Capture the cell that displays the provided text and extract its [X, Y] central coordinate. 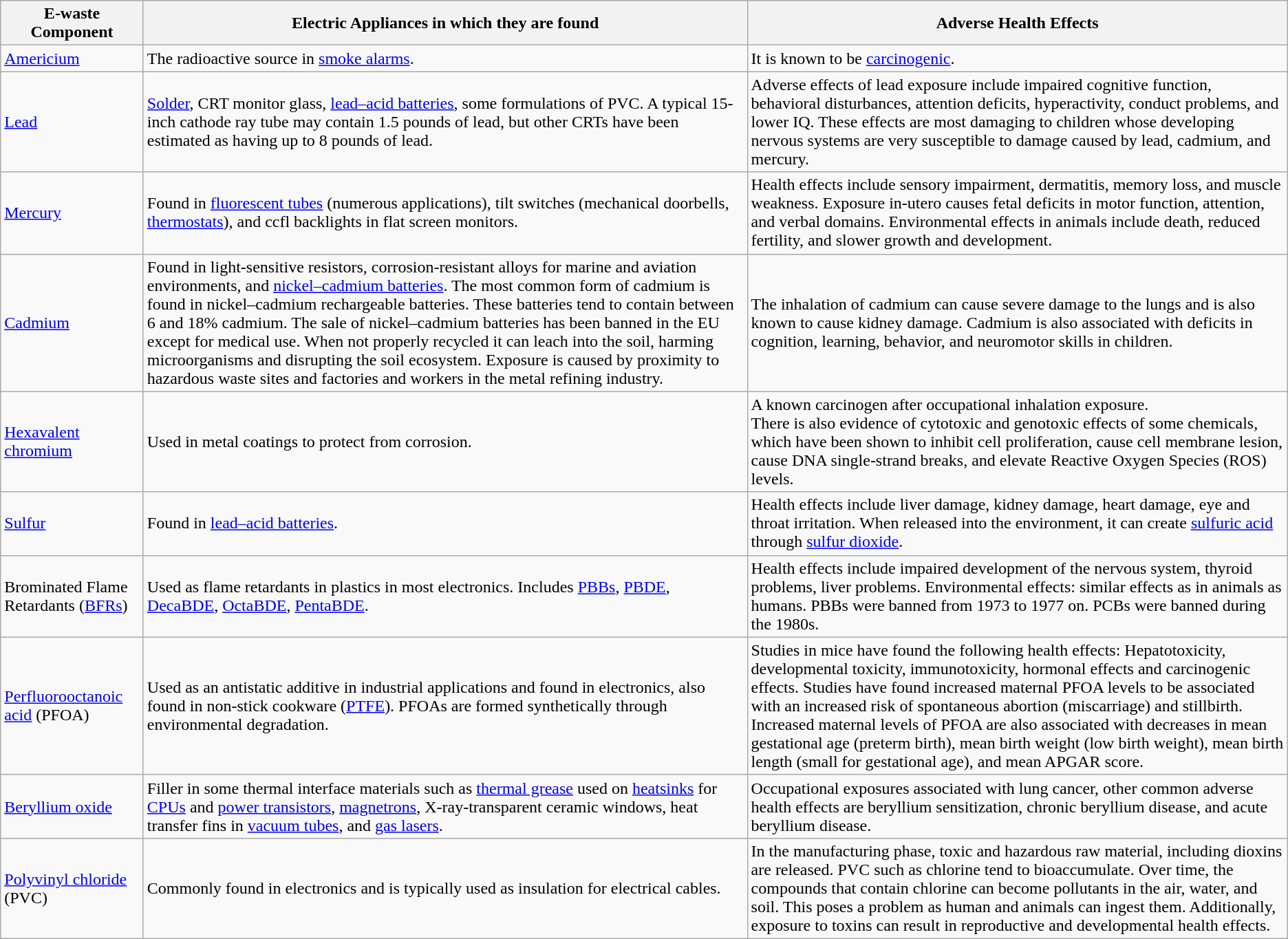
Used in metal coatings to protect from corrosion. [445, 442]
Found in fluorescent tubes (numerous applications), tilt switches (mechanical doorbells, thermostats), and ccfl backlights in flat screen monitors. [445, 213]
The radioactive source in smoke alarms. [445, 58]
It is known to be carcinogenic. [1017, 58]
Lead [72, 122]
Sulfur [72, 524]
Beryllium oxide [72, 806]
Used as flame retardants in plastics in most electronics. Includes PBBs, PBDE, DecaBDE, OctaBDE, PentaBDE. [445, 596]
Polyvinyl chloride (PVC) [72, 888]
Americium [72, 58]
Cadmium [72, 323]
Adverse Health Effects [1017, 23]
E-waste Component [72, 23]
Mercury [72, 213]
Perfluorooctanoic acid (PFOA) [72, 706]
Hexavalent chromium [72, 442]
Electric Appliances in which they are found [445, 23]
Commonly found in electronics and is typically used as insulation for electrical cables. [445, 888]
Brominated Flame Retardants (BFRs) [72, 596]
Found in lead–acid batteries. [445, 524]
